Find where the given text appears and provide that cell's center as [x, y] coordinate. 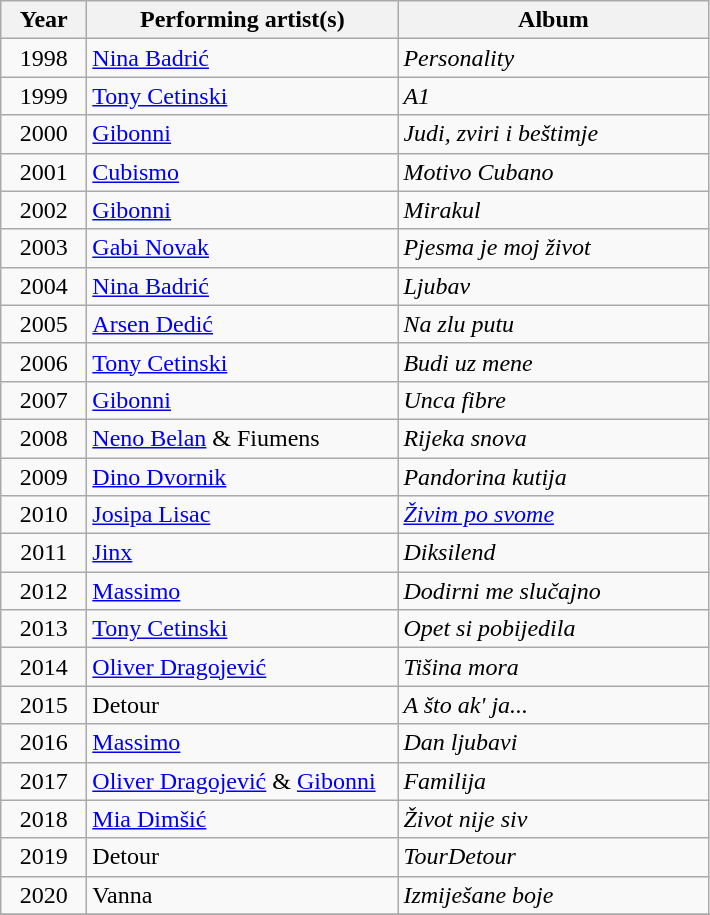
Familija [554, 781]
Pjesma je moj život [554, 248]
2017 [44, 781]
Živim po svome [554, 515]
Motivo Cubano [554, 172]
TourDetour [554, 857]
Josipa Lisac [242, 515]
2019 [44, 857]
Performing artist(s) [242, 20]
Ljubav [554, 286]
2008 [44, 438]
2004 [44, 286]
Tišina mora [554, 667]
Unca fibre [554, 400]
2003 [44, 248]
2016 [44, 743]
1999 [44, 96]
Oliver Dragojević & Gibonni [242, 781]
Dan ljubavi [554, 743]
2011 [44, 553]
2009 [44, 477]
Diksilend [554, 553]
Mia Dimšić [242, 819]
Cubismo [242, 172]
Pandorina kutija [554, 477]
Oliver Dragojević [242, 667]
2012 [44, 591]
Arsen Dedić [242, 324]
Vanna [242, 895]
2006 [44, 362]
2000 [44, 134]
Jinx [242, 553]
Rijeka snova [554, 438]
2005 [44, 324]
A što ak' ja... [554, 705]
2010 [44, 515]
Judi, zviri i beštimje [554, 134]
2001 [44, 172]
2015 [44, 705]
A1 [554, 96]
1998 [44, 58]
Dino Dvornik [242, 477]
Album [554, 20]
Dodirni me slučajno [554, 591]
2002 [44, 210]
Personality [554, 58]
2013 [44, 629]
Gabi Novak [242, 248]
2014 [44, 667]
Year [44, 20]
Neno Belan & Fiumens [242, 438]
2007 [44, 400]
Opet si pobijedila [554, 629]
Budi uz mene [554, 362]
Mirakul [554, 210]
Na zlu putu [554, 324]
2018 [44, 819]
2020 [44, 895]
Život nije siv [554, 819]
Izmiješane boje [554, 895]
